Search for the cell housing the specified text and yield its (x, y) center coordinate. 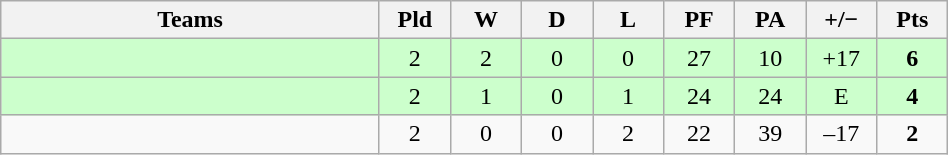
L (628, 20)
39 (770, 134)
10 (770, 58)
6 (912, 58)
+17 (842, 58)
Pts (912, 20)
PA (770, 20)
27 (700, 58)
D (556, 20)
W (486, 20)
+/− (842, 20)
E (842, 96)
PF (700, 20)
22 (700, 134)
4 (912, 96)
–17 (842, 134)
Pld (414, 20)
Teams (190, 20)
